Provide the (X, Y) coordinate of the cell's center where the given text is located.  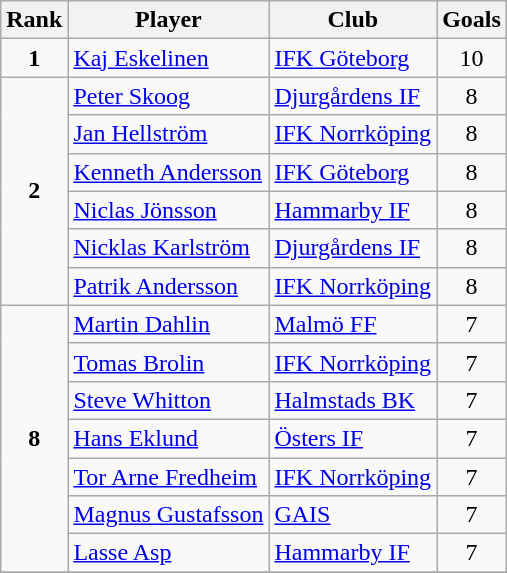
10 (472, 58)
Club (353, 20)
Kaj Eskelinen (168, 58)
Östers IF (353, 438)
Tor Arne Fredheim (168, 477)
Goals (472, 20)
Patrik Andersson (168, 286)
Malmö FF (353, 324)
Hans Eklund (168, 438)
2 (34, 191)
Steve Whitton (168, 400)
Rank (34, 20)
GAIS (353, 515)
Halmstads BK (353, 400)
Nicklas Karlström (168, 248)
Martin Dahlin (168, 324)
Niclas Jönsson (168, 210)
Player (168, 20)
Peter Skoog (168, 96)
Kenneth Andersson (168, 172)
Tomas Brolin (168, 362)
Magnus Gustafsson (168, 515)
Jan Hellström (168, 134)
1 (34, 58)
Lasse Asp (168, 553)
